Locate the cell with the specified text and output its [x, y] center coordinate. 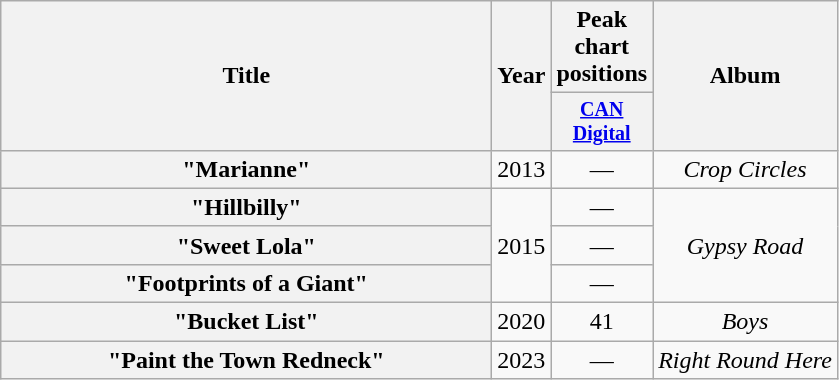
"Sweet Lola" [246, 245]
Crop Circles [746, 169]
"Footprints of a Giant" [246, 283]
41 [602, 322]
"Hillbilly" [246, 207]
2015 [522, 245]
CAN Digital [602, 122]
Right Round Here [746, 360]
"Paint the Town Redneck" [246, 360]
2023 [522, 360]
Year [522, 76]
Gypsy Road [746, 245]
2020 [522, 322]
Title [246, 76]
Boys [746, 322]
2013 [522, 169]
Peak chartpositions [602, 47]
"Marianne" [246, 169]
"Bucket List" [246, 322]
Album [746, 76]
